Return (X, Y) of the center of cell containing provided text 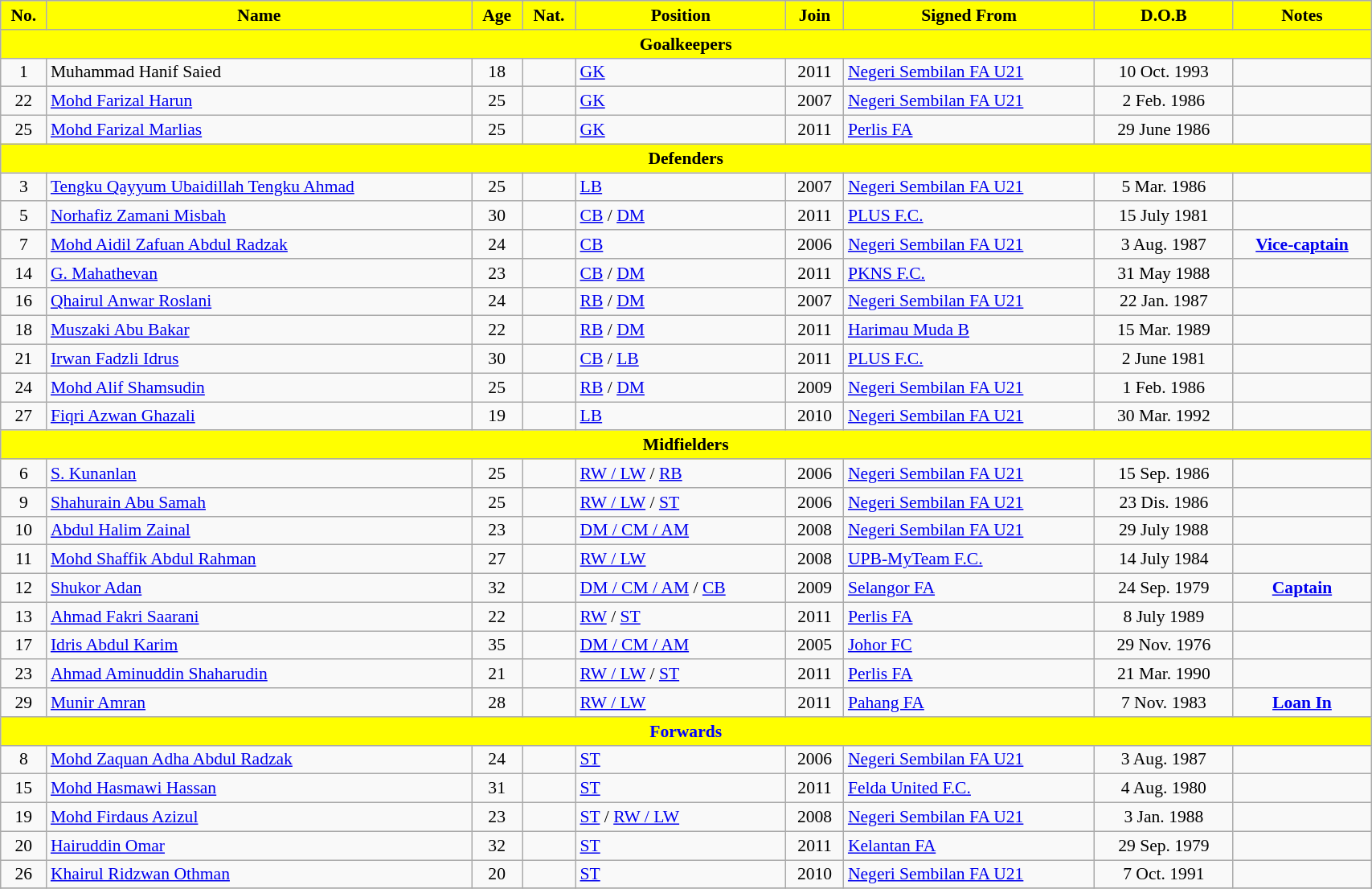
Mohd Aidil Zafuan Abdul Radzak (259, 244)
29 (24, 703)
35 (497, 645)
Defenders (686, 158)
Kelantan FA (969, 846)
Vice-captain (1302, 244)
Selangor FA (969, 588)
Felda United F.C. (969, 789)
23 Dis. 1986 (1164, 502)
29 July 1988 (1164, 531)
Irwan Fadzli Idrus (259, 359)
Mohd Hasmawi Hassan (259, 789)
Qhairul Anwar Roslani (259, 301)
10 (24, 531)
Position (680, 15)
D.O.B (1164, 15)
Muszaki Abu Bakar (259, 330)
3 Jan. 1988 (1164, 817)
Munir Amran (259, 703)
Midfielders (686, 445)
7 (24, 244)
Age (497, 15)
12 (24, 588)
Pahang FA (969, 703)
DM / CM / AM / CB (680, 588)
Mohd Farizal Harun (259, 101)
1 (24, 72)
16 (24, 301)
7 Oct. 1991 (1164, 875)
Norhafiz Zamani Misbah (259, 216)
Signed From (969, 15)
11 (24, 559)
Name (259, 15)
8 (24, 760)
14 (24, 273)
CB / LB (680, 359)
2005 (815, 645)
S. Kunanlan (259, 473)
Khairul Ridzwan Othman (259, 875)
Join (815, 15)
Forwards (686, 731)
Mohd Firdaus Azizul (259, 817)
30 Mar. 1992 (1164, 416)
ST / RW / LW (680, 817)
Abdul Halim Zainal (259, 531)
RW / ST (680, 617)
29 Nov. 1976 (1164, 645)
2 June 1981 (1164, 359)
17 (24, 645)
Captain (1302, 588)
Mohd Zaquan Adha Abdul Radzak (259, 760)
6 (24, 473)
Fiqri Azwan Ghazali (259, 416)
13 (24, 617)
Notes (1302, 15)
2 Feb. 1986 (1164, 101)
28 (497, 703)
14 July 1984 (1164, 559)
Harimau Muda B (969, 330)
Nat. (550, 15)
29 Sep. 1979 (1164, 846)
No. (24, 15)
Johor FC (969, 645)
15 (24, 789)
Mohd Farizal Marlias (259, 130)
22 Jan. 1987 (1164, 301)
Mohd Alif Shamsudin (259, 387)
7 Nov. 1983 (1164, 703)
Shahurain Abu Samah (259, 502)
26 (24, 875)
3 (24, 187)
31 May 1988 (1164, 273)
RW / LW / RB (680, 473)
1 Feb. 1986 (1164, 387)
24 Sep. 1979 (1164, 588)
15 Mar. 1989 (1164, 330)
21 Mar. 1990 (1164, 674)
Tengku Qayyum Ubaidillah Tengku Ahmad (259, 187)
G. Mahathevan (259, 273)
Shukor Adan (259, 588)
Idris Abdul Karim (259, 645)
31 (497, 789)
8 July 1989 (1164, 617)
Goalkeepers (686, 44)
Ahmad Aminuddin Shaharudin (259, 674)
Muhammad Hanif Saied (259, 72)
15 July 1981 (1164, 216)
Mohd Shaffik Abdul Rahman (259, 559)
PKNS F.C. (969, 273)
Loan In (1302, 703)
UPB-MyTeam F.C. (969, 559)
15 Sep. 1986 (1164, 473)
10 Oct. 1993 (1164, 72)
9 (24, 502)
Ahmad Fakri Saarani (259, 617)
Hairuddin Omar (259, 846)
5 Mar. 1986 (1164, 187)
5 (24, 216)
4 Aug. 1980 (1164, 789)
CB (680, 244)
29 June 1986 (1164, 130)
